Locate the cell with the specified text and output its (x, y) center coordinate. 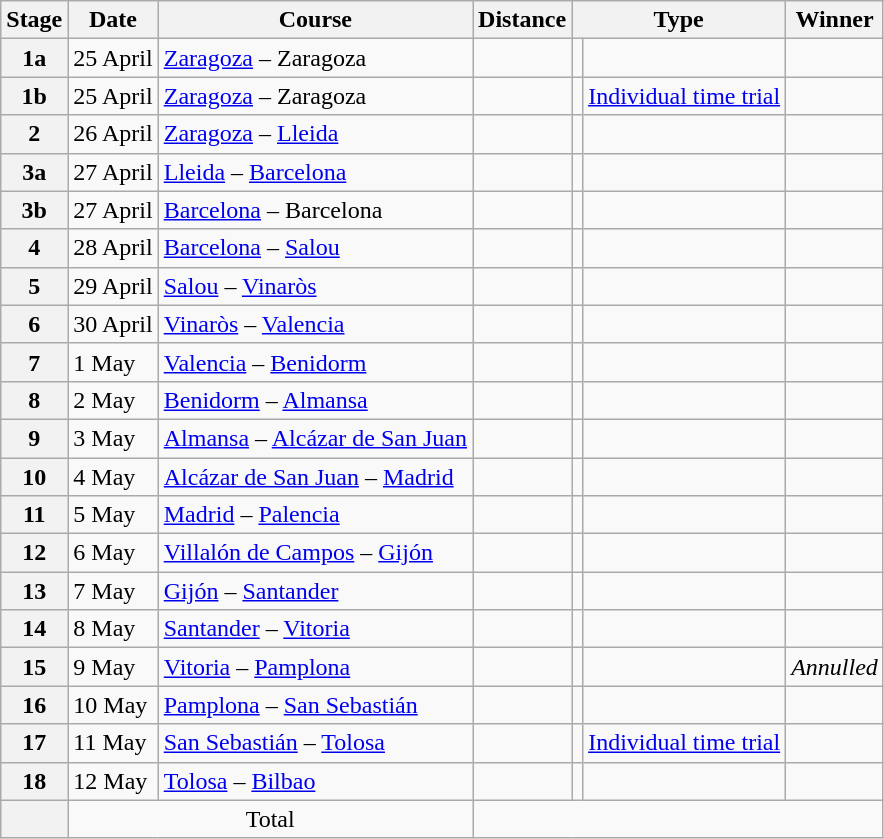
2 May (113, 400)
14 (34, 629)
6 May (113, 553)
Barcelona – Barcelona (315, 210)
13 (34, 591)
Lleida – Barcelona (315, 172)
7 May (113, 591)
Zaragoza – Lleida (315, 134)
10 May (113, 705)
1a (34, 58)
17 (34, 743)
9 May (113, 667)
Annulled (835, 667)
Salou – Vinaròs (315, 286)
Vitoria – Pamplona (315, 667)
Alcázar de San Juan – Madrid (315, 477)
11 (34, 515)
Winner (835, 20)
5 May (113, 515)
Gijón – Santander (315, 591)
Distance (522, 20)
4 (34, 248)
12 (34, 553)
3b (34, 210)
29 April (113, 286)
Date (113, 20)
5 (34, 286)
11 May (113, 743)
6 (34, 324)
Course (315, 20)
18 (34, 781)
3 May (113, 438)
12 May (113, 781)
4 May (113, 477)
30 April (113, 324)
Vinaròs – Valencia (315, 324)
26 April (113, 134)
15 (34, 667)
1 May (113, 362)
Tolosa – Bilbao (315, 781)
Type (679, 20)
Total (270, 819)
Barcelona – Salou (315, 248)
7 (34, 362)
2 (34, 134)
28 April (113, 248)
Benidorm – Almansa (315, 400)
Valencia – Benidorm (315, 362)
16 (34, 705)
1b (34, 96)
Madrid – Palencia (315, 515)
Pamplona – San Sebastián (315, 705)
8 May (113, 629)
Almansa – Alcázar de San Juan (315, 438)
Villalón de Campos – Gijón (315, 553)
San Sebastián – Tolosa (315, 743)
8 (34, 400)
9 (34, 438)
Stage (34, 20)
3a (34, 172)
Santander – Vitoria (315, 629)
10 (34, 477)
